Identify which cell holds the provided text, then report its [X, Y] central coordinate. 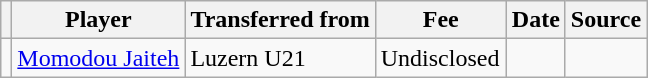
Source [606, 20]
Fee [440, 20]
Date [536, 20]
Undisclosed [440, 58]
Player [98, 20]
Transferred from [280, 20]
Momodou Jaiteh [98, 58]
Luzern U21 [280, 58]
